Identify which cell holds the provided text, then report its [X, Y] central coordinate. 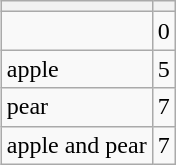
pear [76, 107]
0 [164, 31]
5 [164, 69]
apple and pear [76, 145]
apple [76, 69]
